Extract the (X, Y) coordinate from the center of the cell holding the provided text.  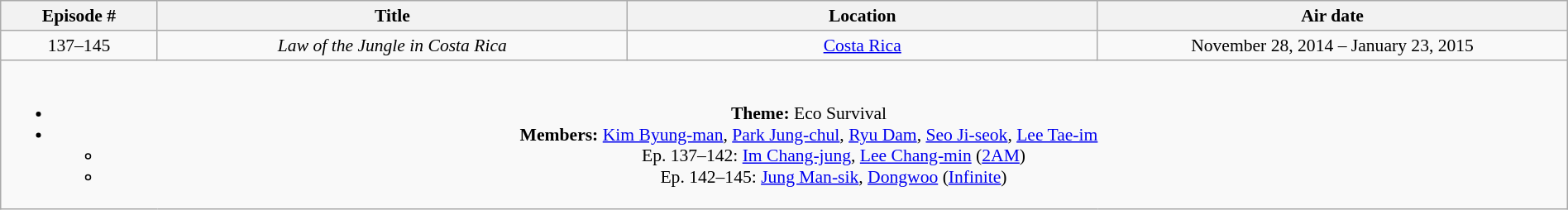
137–145 (79, 45)
Title (392, 16)
November 28, 2014 – January 23, 2015 (1332, 45)
Location (863, 16)
Law of the Jungle in Costa Rica (392, 45)
Air date (1332, 16)
Costa Rica (863, 45)
Episode # (79, 16)
